Find where the given text appears and provide that cell's center as [X, Y] coordinate. 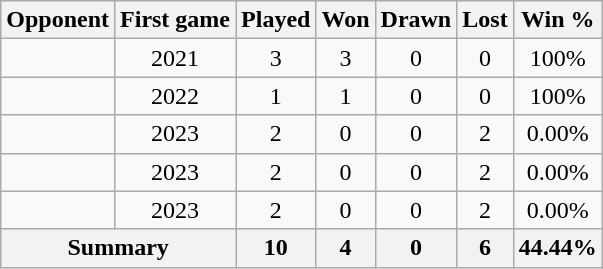
Win % [558, 20]
Played [276, 20]
2021 [176, 58]
4 [346, 248]
Opponent [58, 20]
6 [485, 248]
44.44% [558, 248]
10 [276, 248]
Lost [485, 20]
2022 [176, 96]
First game [176, 20]
Drawn [416, 20]
Summary [118, 248]
Won [346, 20]
